Provide the [x, y] coordinate of the cell's center where the given text is located.  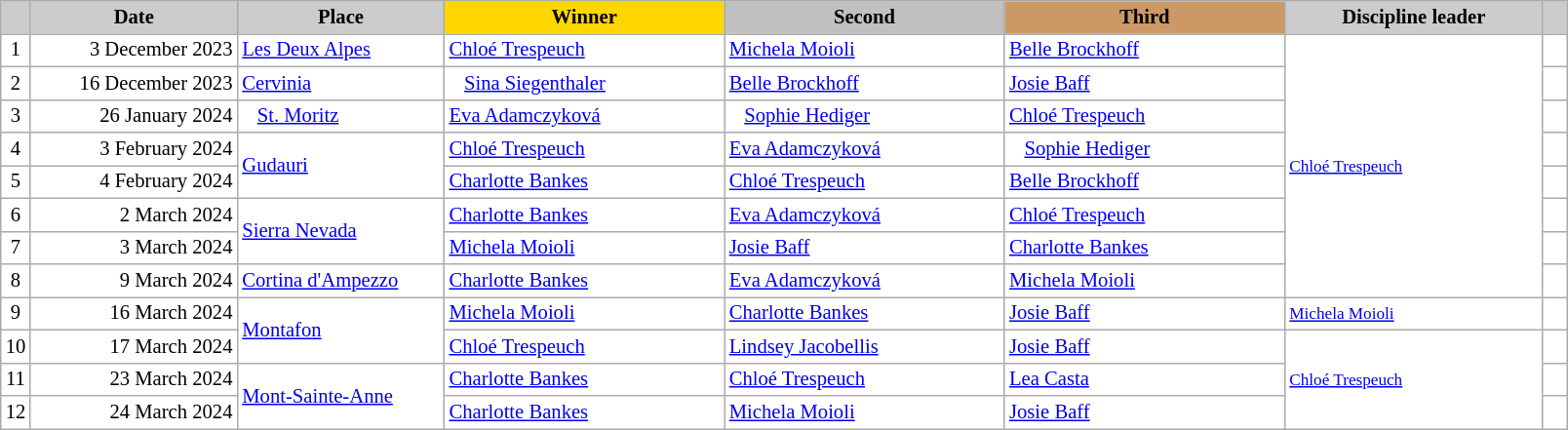
Second [864, 17]
St. Moritz [340, 116]
Lindsey Jacobellis [864, 346]
3 December 2023 [134, 50]
9 [16, 313]
3 February 2024 [134, 149]
Date [134, 17]
10 [16, 346]
Montafon [340, 330]
Place [340, 17]
Cortina d'Ampezzo [340, 280]
Gudauri [340, 166]
Lea Casta [1145, 379]
4 [16, 149]
6 [16, 215]
Les Deux Alpes [340, 50]
2 [16, 83]
3 March 2024 [134, 248]
23 March 2024 [134, 379]
12 [16, 412]
Sierra Nevada [340, 231]
8 [16, 280]
16 December 2023 [134, 83]
Mont-Sainte-Anne [340, 396]
26 January 2024 [134, 116]
16 March 2024 [134, 313]
4 February 2024 [134, 181]
Discipline leader [1414, 17]
Sina Siegenthaler [585, 83]
11 [16, 379]
Third [1145, 17]
17 March 2024 [134, 346]
24 March 2024 [134, 412]
7 [16, 248]
2 March 2024 [134, 215]
Cervinia [340, 83]
3 [16, 116]
Winner [585, 17]
9 March 2024 [134, 280]
1 [16, 50]
5 [16, 181]
